Find where the given text appears and provide that cell's center as [X, Y] coordinate. 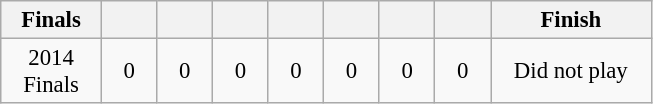
Finish [570, 20]
Did not play [570, 72]
2014 Finals [52, 72]
Finals [52, 20]
